Determine the [X, Y] coordinate at the center of the cell enclosing the given text.  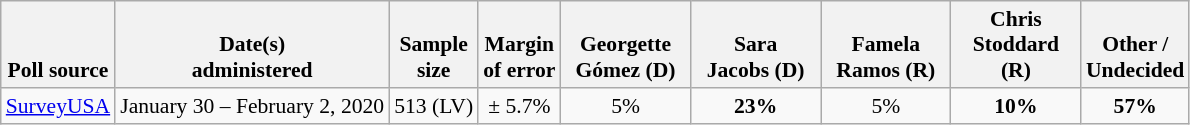
Poll source [58, 44]
23% [756, 106]
Marginof error [519, 44]
10% [1016, 106]
SurveyUSA [58, 106]
± 5.7% [519, 106]
Date(s)administered [252, 44]
Other /Undecided [1135, 44]
57% [1135, 106]
January 30 – February 2, 2020 [252, 106]
Samplesize [434, 44]
513 (LV) [434, 106]
SaraJacobs (D) [756, 44]
GeorgetteGómez (D) [625, 44]
FamelaRamos (R) [886, 44]
ChrisStoddard (R) [1016, 44]
